Capture the cell that displays the provided text and extract its (x, y) central coordinate. 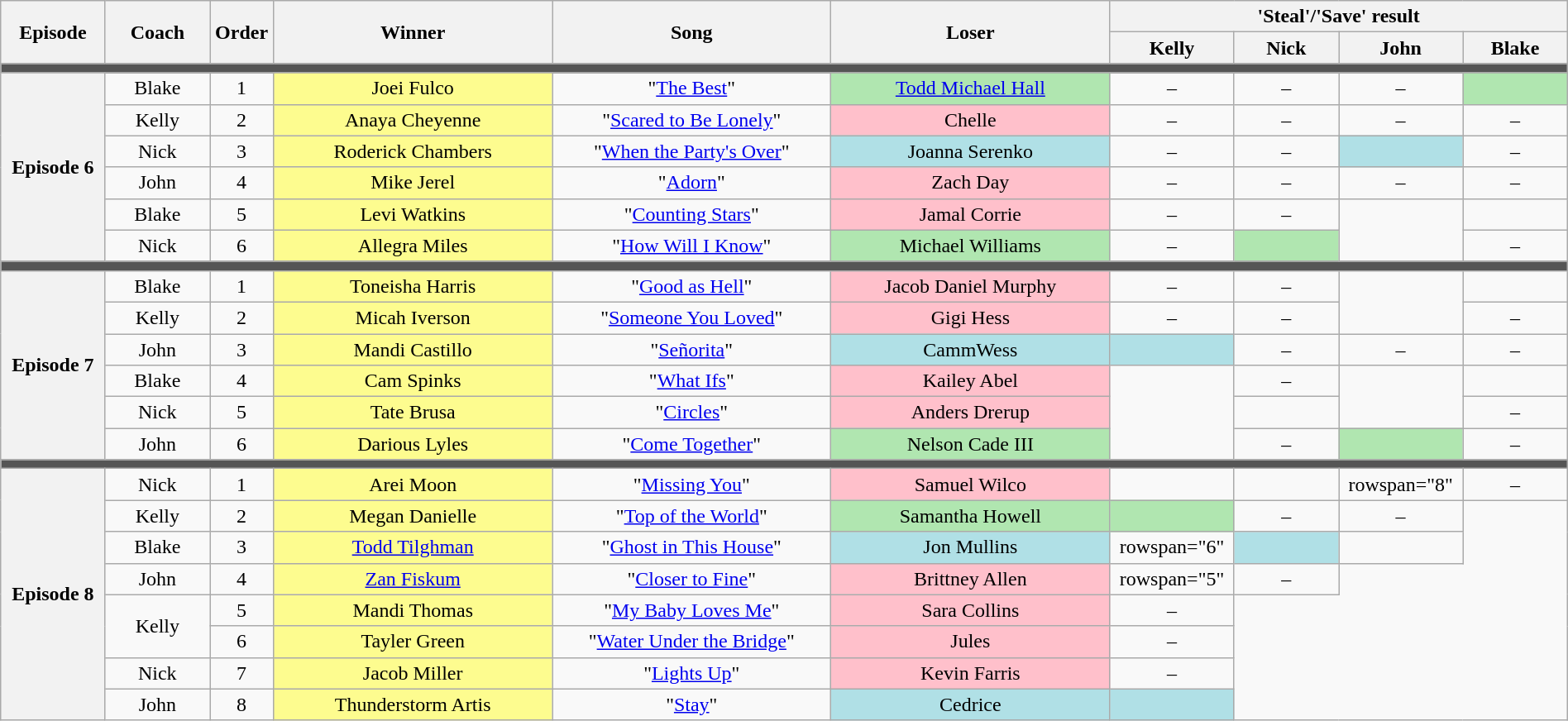
Winner (414, 32)
Episode 8 (53, 594)
"The Best" (691, 88)
Nelson Cade III (971, 444)
Zan Fiskum (414, 579)
Michael Williams (971, 246)
Darious Lyles (414, 444)
Tate Brusa (414, 413)
Order (241, 32)
rowspan="5" (1172, 579)
Zach Day (971, 183)
Kevin Farris (971, 673)
Samuel Wilco (971, 485)
Levi Watkins (414, 214)
Sara Collins (971, 610)
"Ghost in This House" (691, 547)
"Someone You Loved" (691, 318)
"What Ifs" (691, 381)
"Counting Stars" (691, 214)
Coach (157, 32)
8 (241, 704)
"Come Together" (691, 444)
Episode 6 (53, 167)
Toneisha Harris (414, 286)
"Lights Up" (691, 673)
Roderick Chambers (414, 151)
Mandi Castillo (414, 350)
Episode 7 (53, 365)
Mandi Thomas (414, 610)
"My Baby Loves Me" (691, 610)
"Circles" (691, 413)
Tayler Green (414, 642)
"Closer to Fine" (691, 579)
Cedrice (971, 704)
"Scared to Be Lonely" (691, 120)
Samantha Howell (971, 516)
Allegra Miles (414, 246)
Jacob Miller (414, 673)
Jamal Corrie (971, 214)
Episode (53, 32)
"Missing You" (691, 485)
"When the Party's Over" (691, 151)
CammWess (971, 350)
"Water Under the Bridge" (691, 642)
Anaya Cheyenne (414, 120)
Joanna Serenko (971, 151)
Todd Michael Hall (971, 88)
Brittney Allen (971, 579)
"How Will I Know" (691, 246)
Thunderstorm Artis (414, 704)
Jon Mullins (971, 547)
"Adorn" (691, 183)
"Top of the World" (691, 516)
Kailey Abel (971, 381)
Song (691, 32)
Anders Drerup (971, 413)
Micah Iverson (414, 318)
rowspan="6" (1172, 547)
rowspan="8" (1400, 485)
Loser (971, 32)
7 (241, 673)
"Good as Hell" (691, 286)
Gigi Hess (971, 318)
Arei Moon (414, 485)
Cam Spinks (414, 381)
Jacob Daniel Murphy (971, 286)
Chelle (971, 120)
Megan Danielle (414, 516)
"Stay" (691, 704)
Mike Jerel (414, 183)
Joei Fulco (414, 88)
'Steal'/'Save' result (1338, 17)
"Señorita" (691, 350)
Jules (971, 642)
Todd Tilghman (414, 547)
